For the text-containing cell, return its midpoint in [x, y] coordinate format. 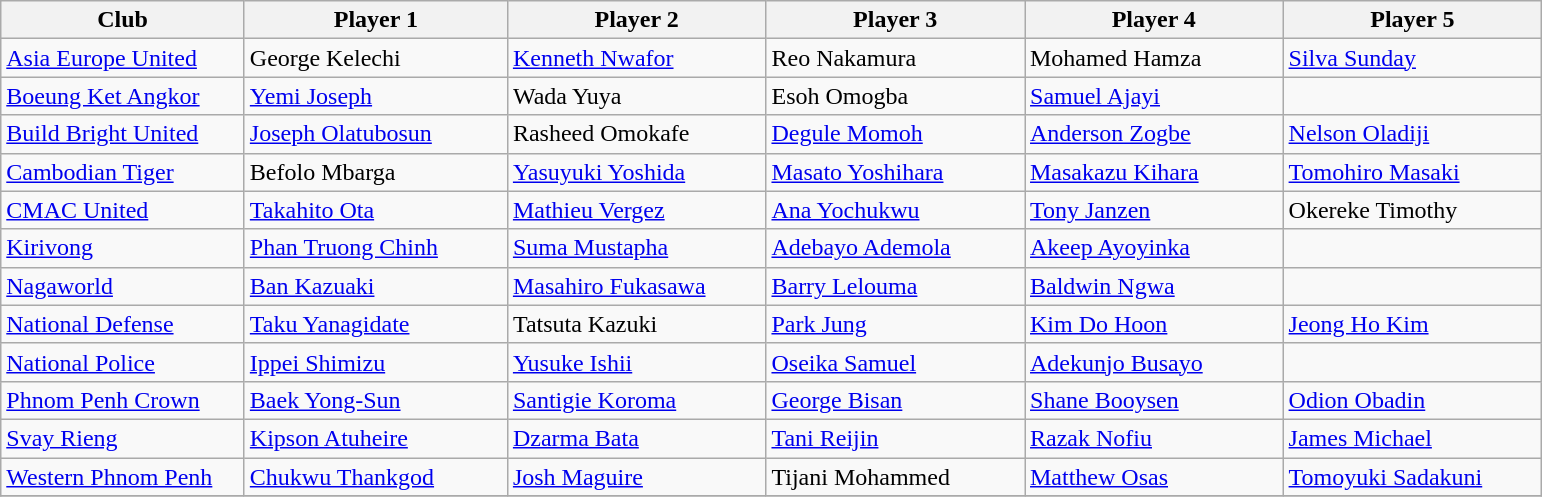
Masakazu Kihara [1154, 172]
Oseika Samuel [896, 362]
Takahito Ota [376, 210]
Joseph Olatubosun [376, 134]
Phnom Penh Crown [123, 400]
Cambodian Tiger [123, 172]
Player 2 [636, 20]
Baldwin Ngwa [1154, 286]
Kirivong [123, 248]
Western Phnom Penh [123, 477]
Rasheed Omokafe [636, 134]
Reo Nakamura [896, 58]
Masahiro Fukasawa [636, 286]
Player 5 [1412, 20]
Park Jung [896, 324]
Mathieu Vergez [636, 210]
Silva Sunday [1412, 58]
James Michael [1412, 438]
Mohamed Hamza [1154, 58]
Player 4 [1154, 20]
Suma Mustapha [636, 248]
Tani Reijin [896, 438]
National Police [123, 362]
Adebayo Ademola [896, 248]
Chukwu Thankgod [376, 477]
Player 3 [896, 20]
Tomoyuki Sadakuni [1412, 477]
Baek Yong-Sun [376, 400]
Adekunjo Busayo [1154, 362]
National Defense [123, 324]
Shane Booysen [1154, 400]
Dzarma Bata [636, 438]
George Bisan [896, 400]
Ana Yochukwu [896, 210]
Yemi Joseph [376, 96]
Yusuke Ishii [636, 362]
Ippei Shimizu [376, 362]
Tijani Mohammed [896, 477]
Club [123, 20]
Tatsuta Kazuki [636, 324]
Odion Obadin [1412, 400]
Asia Europe United [123, 58]
Samuel Ajayi [1154, 96]
Befolo Mbarga [376, 172]
Kipson Atuheire [376, 438]
Player 1 [376, 20]
Build Bright United [123, 134]
Jeong Ho Kim [1412, 324]
Anderson Zogbe [1154, 134]
Kim Do Hoon [1154, 324]
Tony Janzen [1154, 210]
Masato Yoshihara [896, 172]
George Kelechi [376, 58]
CMAC United [123, 210]
Akeep Ayoyinka [1154, 248]
Razak Nofiu [1154, 438]
Josh Maguire [636, 477]
Ban Kazuaki [376, 286]
Degule Momoh [896, 134]
Nelson Oladiji [1412, 134]
Tomohiro Masaki [1412, 172]
Nagaworld [123, 286]
Matthew Osas [1154, 477]
Taku Yanagidate [376, 324]
Svay Rieng [123, 438]
Boeung Ket Angkor [123, 96]
Okereke Timothy [1412, 210]
Kenneth Nwafor [636, 58]
Phan Truong Chinh [376, 248]
Wada Yuya [636, 96]
Esoh Omogba [896, 96]
Yasuyuki Yoshida [636, 172]
Barry Lelouma [896, 286]
Santigie Koroma [636, 400]
